From the cell containing the given text, extract its center point as (x, y) coordinate. 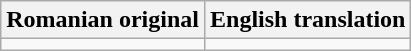
English translation (308, 20)
Romanian original (103, 20)
